For the text-containing cell, return its midpoint in (x, y) coordinate format. 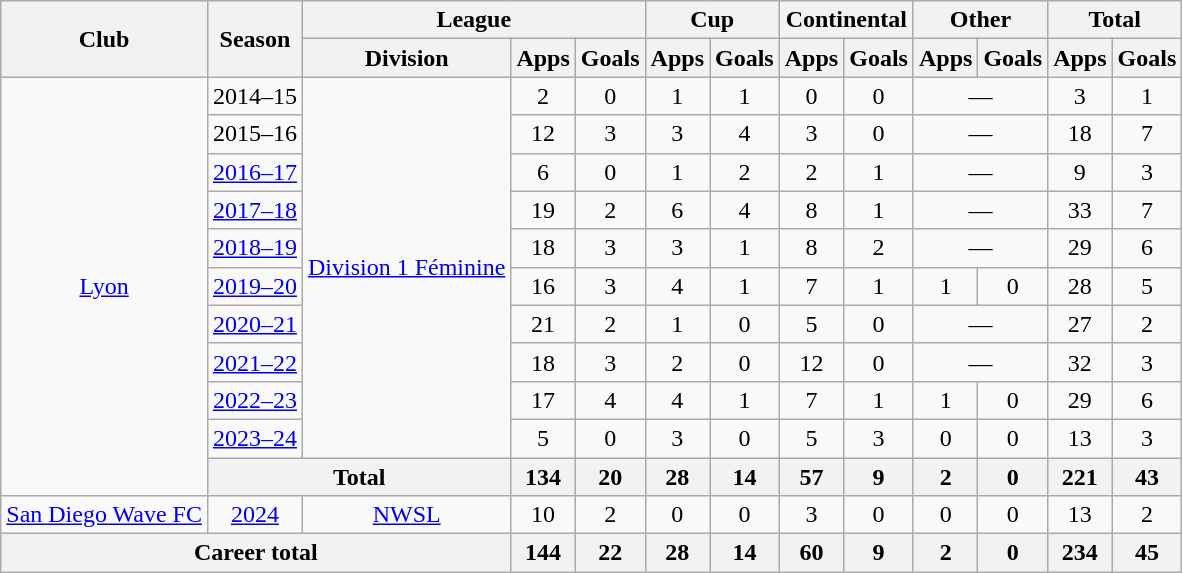
League (474, 20)
2022–23 (254, 400)
234 (1080, 553)
22 (610, 553)
19 (543, 210)
2020–21 (254, 324)
Other (980, 20)
2016–17 (254, 172)
2018–19 (254, 248)
20 (610, 477)
Division 1 Féminine (406, 268)
43 (1147, 477)
17 (543, 400)
16 (543, 286)
10 (543, 515)
Season (254, 39)
2019–20 (254, 286)
San Diego Wave FC (104, 515)
Career total (256, 553)
Club (104, 39)
Division (406, 58)
2024 (254, 515)
Lyon (104, 286)
27 (1080, 324)
2015–16 (254, 134)
NWSL (406, 515)
2021–22 (254, 362)
2017–18 (254, 210)
45 (1147, 553)
21 (543, 324)
134 (543, 477)
144 (543, 553)
Cup (712, 20)
2023–24 (254, 438)
Continental (846, 20)
60 (811, 553)
57 (811, 477)
221 (1080, 477)
32 (1080, 362)
33 (1080, 210)
2014–15 (254, 96)
